Identify which cell holds the provided text, then report its [X, Y] central coordinate. 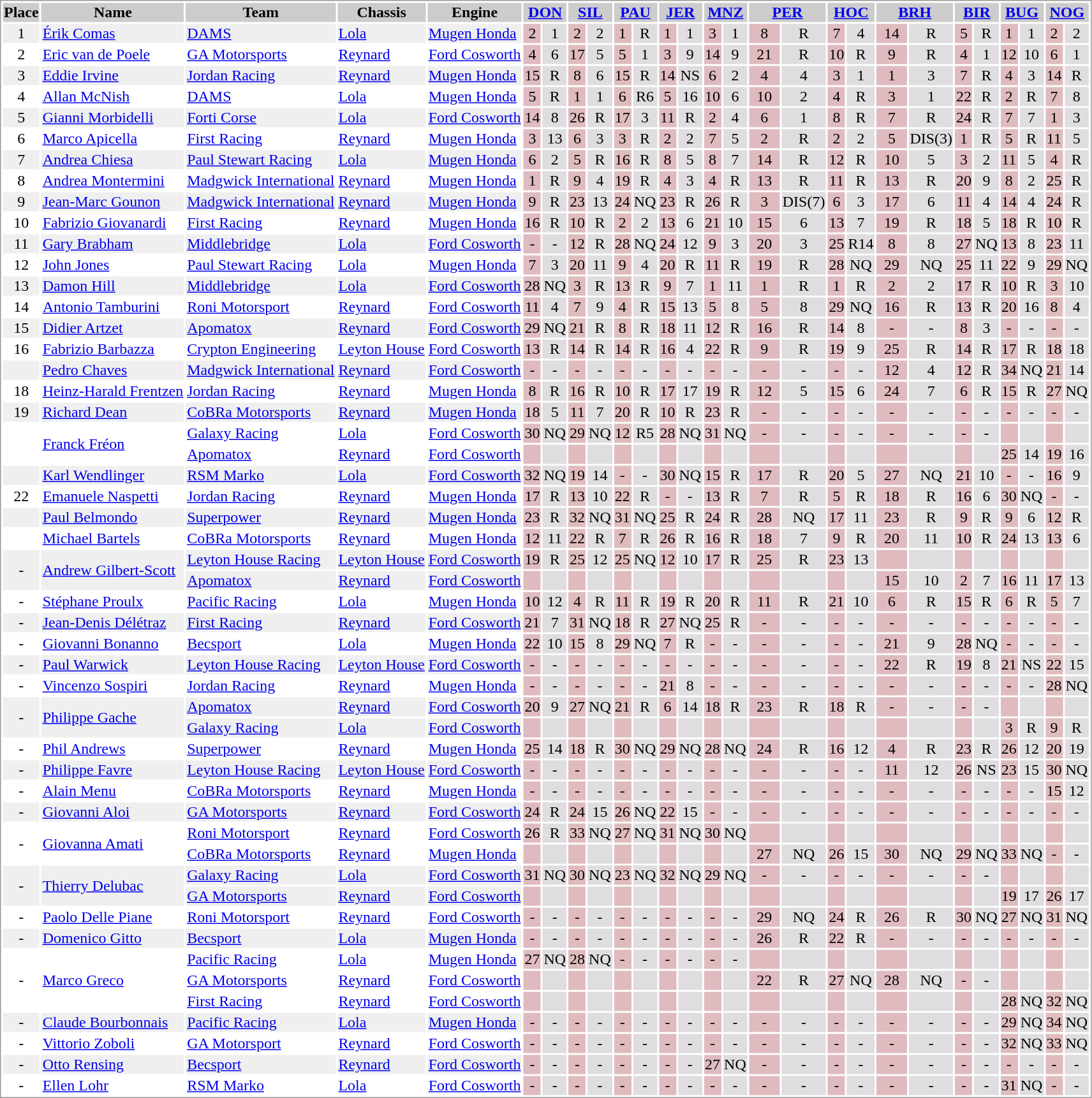
HOC [851, 12]
Andrea Chiesa [113, 160]
Domenico Gitto [113, 938]
Andrew Gilbert-Scott [113, 570]
R6 [645, 96]
Phil Andrews [113, 749]
Place [21, 12]
Michael Bartels [113, 539]
Antonio Tamburini [113, 307]
Andrea Montermini [113, 180]
Stéphane Proulx [113, 601]
Team [261, 12]
Philippe Gache [113, 718]
Vittorio Zoboli [113, 1044]
BUG [1022, 12]
Philippe Favre [113, 770]
Claude Bourbonnais [113, 1022]
GA Motorsport [261, 1044]
Marco Apicella [113, 138]
Fabrizio Giovanardi [113, 223]
Eddie Irvine [113, 76]
Emanuele Naspetti [113, 497]
Vincenzo Sospiri [113, 685]
BRH [915, 12]
Giovanni Aloi [113, 812]
Paul Warwick [113, 665]
BIR [977, 12]
NOG [1067, 12]
Allan McNish [113, 96]
R5 [645, 433]
DIS(3) [931, 138]
Marco Greco [113, 981]
Crypton Engineering [261, 349]
Didier Artzet [113, 328]
Alain Menu [113, 791]
Ellen Lohr [113, 1086]
Karl Wendlinger [113, 475]
Engine [475, 12]
Paolo Delle Piane [113, 918]
Otto Rensing [113, 1064]
Giovanna Amati [113, 844]
Name [113, 12]
Richard Dean [113, 413]
Thierry Delubac [113, 886]
Pedro Chaves [113, 370]
John Jones [113, 265]
Franck Fréon [113, 444]
R14 [861, 244]
DON [545, 12]
MNZ [726, 12]
PAU [635, 12]
Jean-Marc Gounon [113, 202]
Heinz-Harald Frentzen [113, 391]
Eric van de Poele [113, 54]
Giovanni Bonanno [113, 643]
DIS(7) [804, 202]
Paul Belmondo [113, 517]
Jean-Denis Délétraz [113, 623]
Fabrizio Barbazza [113, 349]
Chassis [381, 12]
JER [681, 12]
Érik Comas [113, 34]
Forti Corse [261, 118]
Gary Brabham [113, 244]
SIL [591, 12]
Gianni Morbidelli [113, 118]
PER [787, 12]
Damon Hill [113, 286]
